Capture the cell that displays the provided text and extract its [X, Y] central coordinate. 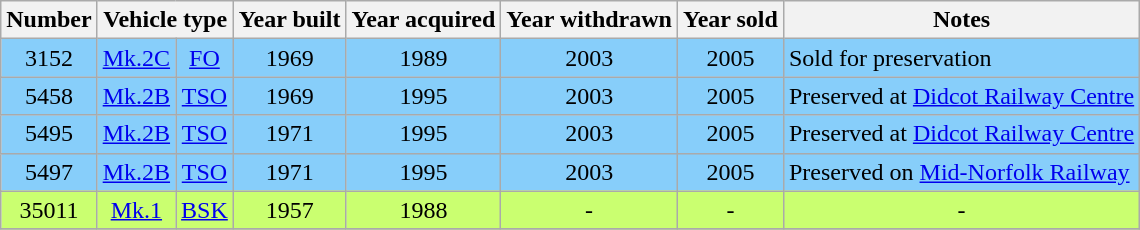
Mk.1 [136, 210]
Mk.2C [136, 58]
Notes [961, 20]
3152 [49, 58]
5497 [49, 172]
Year built [290, 20]
Vehicle type [165, 20]
Year acquired [424, 20]
Sold for preservation [961, 58]
Year withdrawn [590, 20]
35011 [49, 210]
1988 [424, 210]
Year sold [730, 20]
1957 [290, 210]
Preserved on Mid-Norfolk Railway [961, 172]
BSK [205, 210]
5495 [49, 134]
Number [49, 20]
5458 [49, 96]
1989 [424, 58]
FO [205, 58]
